Return the (x, y) coordinate for the center point of the cell that contains the specified text.  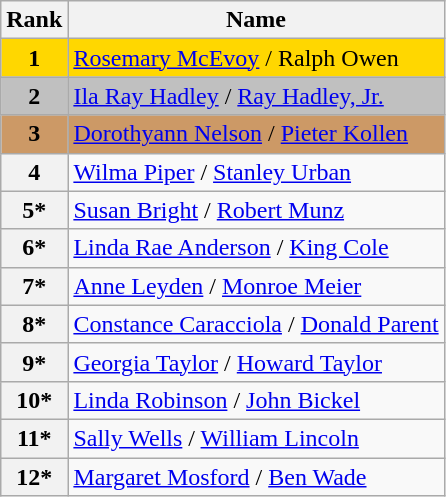
Rosemary McEvoy / Ralph Owen (256, 58)
Wilma Piper / Stanley Urban (256, 172)
Sally Wells / William Lincoln (256, 438)
1 (34, 58)
2 (34, 96)
Name (256, 20)
Linda Rae Anderson / King Cole (256, 248)
Margaret Mosford / Ben Wade (256, 477)
Anne Leyden / Monroe Meier (256, 286)
Georgia Taylor / Howard Taylor (256, 362)
6* (34, 248)
8* (34, 324)
Dorothyann Nelson / Pieter Kollen (256, 134)
11* (34, 438)
7* (34, 286)
5* (34, 210)
3 (34, 134)
12* (34, 477)
Ila Ray Hadley / Ray Hadley, Jr. (256, 96)
Rank (34, 20)
Susan Bright / Robert Munz (256, 210)
Constance Caracciola / Donald Parent (256, 324)
Linda Robinson / John Bickel (256, 400)
9* (34, 362)
4 (34, 172)
10* (34, 400)
